Extract the (X, Y) coordinate from the center of the cell holding the provided text.  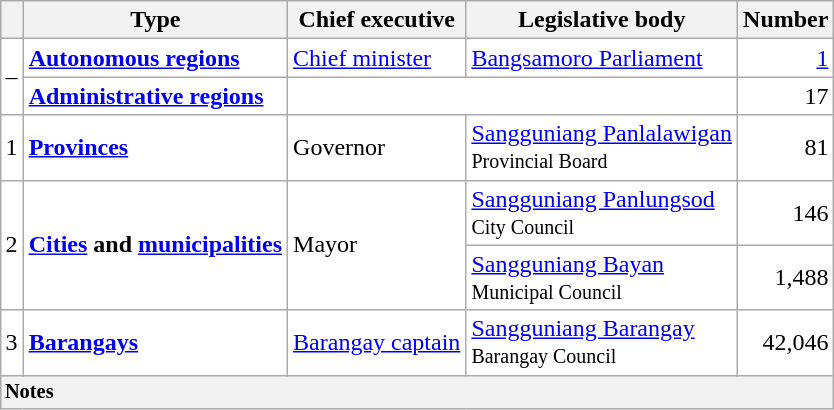
81 (786, 148)
Barangays (155, 342)
Provinces (155, 148)
Cities and municipalities (155, 245)
– (12, 77)
146 (786, 212)
Bangsamoro Parliament (602, 58)
Administrative regions (155, 96)
42,046 (786, 342)
2 (12, 245)
Sangguniang PanlungsodCity Council (602, 212)
Notes (417, 392)
Sangguniang PanlalawiganProvincial Board (602, 148)
Chief executive (377, 20)
Governor (377, 148)
Number (786, 20)
17 (786, 96)
1,488 (786, 278)
Autonomous regions (155, 58)
Sangguniang BarangayBarangay Council (602, 342)
Sangguniang BayanMunicipal Council (602, 278)
Legislative body (602, 20)
Barangay captain (377, 342)
Mayor (377, 245)
3 (12, 342)
Chief minister (377, 58)
Type (155, 20)
